Pinpoint the cell where the given text exists, returning its (x, y) midpoint coordinate. 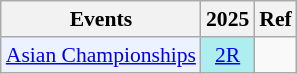
Asian Championships (101, 55)
Ref (275, 19)
2R (228, 55)
Events (101, 19)
2025 (228, 19)
